Output the (x, y) coordinate of the center of the cell containing the given text.  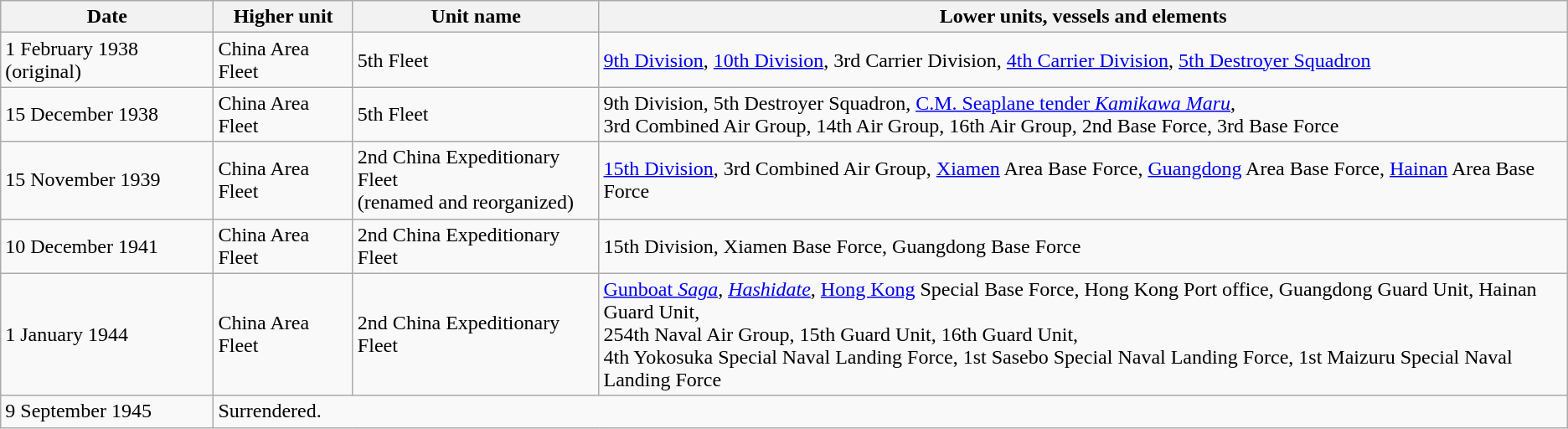
9th Division, 10th Division, 3rd Carrier Division, 4th Carrier Division, 5th Destroyer Squadron (1083, 60)
Higher unit (283, 17)
1 February 1938 (original) (107, 60)
15th Division, 3rd Combined Air Group, Xiamen Area Base Force, Guangdong Area Base Force, Hainan Area Base Force (1083, 180)
10 December 1941 (107, 246)
9 September 1945 (107, 411)
Lower units, vessels and elements (1083, 17)
15 December 1938 (107, 114)
15th Division, Xiamen Base Force, Guangdong Base Force (1083, 246)
Unit name (476, 17)
Date (107, 17)
2nd China Expeditionary Fleet(renamed and reorganized) (476, 180)
Surrendered. (890, 411)
15 November 1939 (107, 180)
1 January 1944 (107, 334)
